Find where the given text appears and provide that cell's center as (X, Y) coordinate. 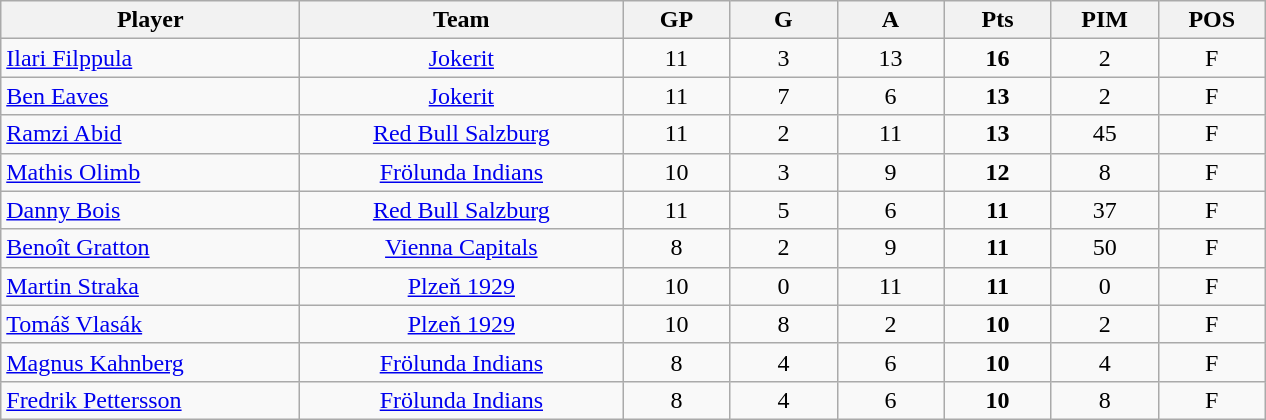
POS (1212, 20)
Fredrik Pettersson (150, 400)
Ilari Filppula (150, 58)
50 (1104, 248)
Ben Eaves (150, 96)
12 (998, 172)
Team (462, 20)
Tomáš Vlasák (150, 324)
Pts (998, 20)
Danny Bois (150, 210)
7 (784, 96)
Player (150, 20)
45 (1104, 134)
A (890, 20)
Ramzi Abid (150, 134)
37 (1104, 210)
Magnus Kahnberg (150, 362)
G (784, 20)
Martin Straka (150, 286)
16 (998, 58)
PIM (1104, 20)
Vienna Capitals (462, 248)
Benoît Gratton (150, 248)
Mathis Olimb (150, 172)
GP (676, 20)
5 (784, 210)
